Scan for the cell matching the given text and deliver its [x, y] coordinate at center. 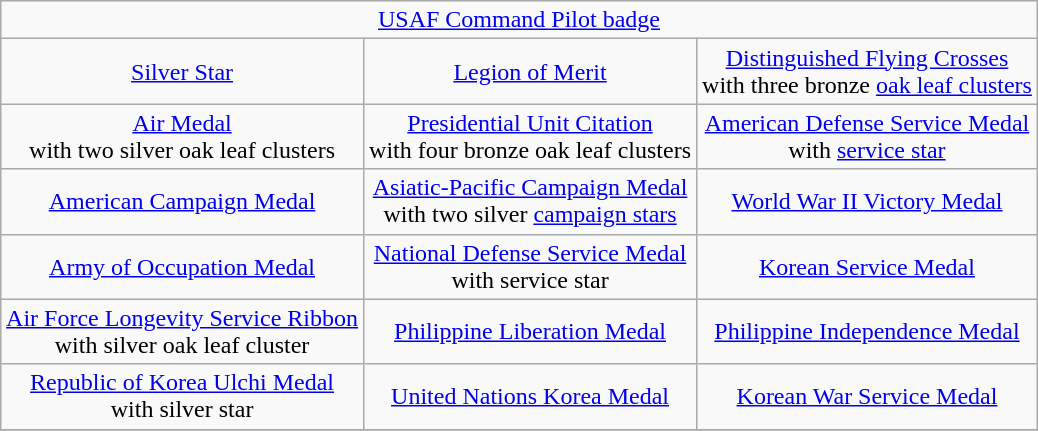
American Campaign Medal [182, 202]
Korean War Service Medal [868, 396]
Legion of Merit [530, 72]
Silver Star [182, 72]
Army of Occupation Medal [182, 266]
Air Medalwith two silver oak leaf clusters [182, 136]
National Defense Service Medalwith service star [530, 266]
Presidential Unit Citationwith four bronze oak leaf clusters [530, 136]
United Nations Korea Medal [530, 396]
World War II Victory Medal [868, 202]
Korean Service Medal [868, 266]
Distinguished Flying Crosseswith three bronze oak leaf clusters [868, 72]
USAF Command Pilot badge [520, 20]
Philippine Independence Medal [868, 332]
American Defense Service Medalwith service star [868, 136]
Air Force Longevity Service Ribbonwith silver oak leaf cluster [182, 332]
Asiatic-Pacific Campaign Medalwith two silver campaign stars [530, 202]
Philippine Liberation Medal [530, 332]
Republic of Korea Ulchi Medalwith silver star [182, 396]
